Extract the (x, y) coordinate from the center of the cell holding the provided text.  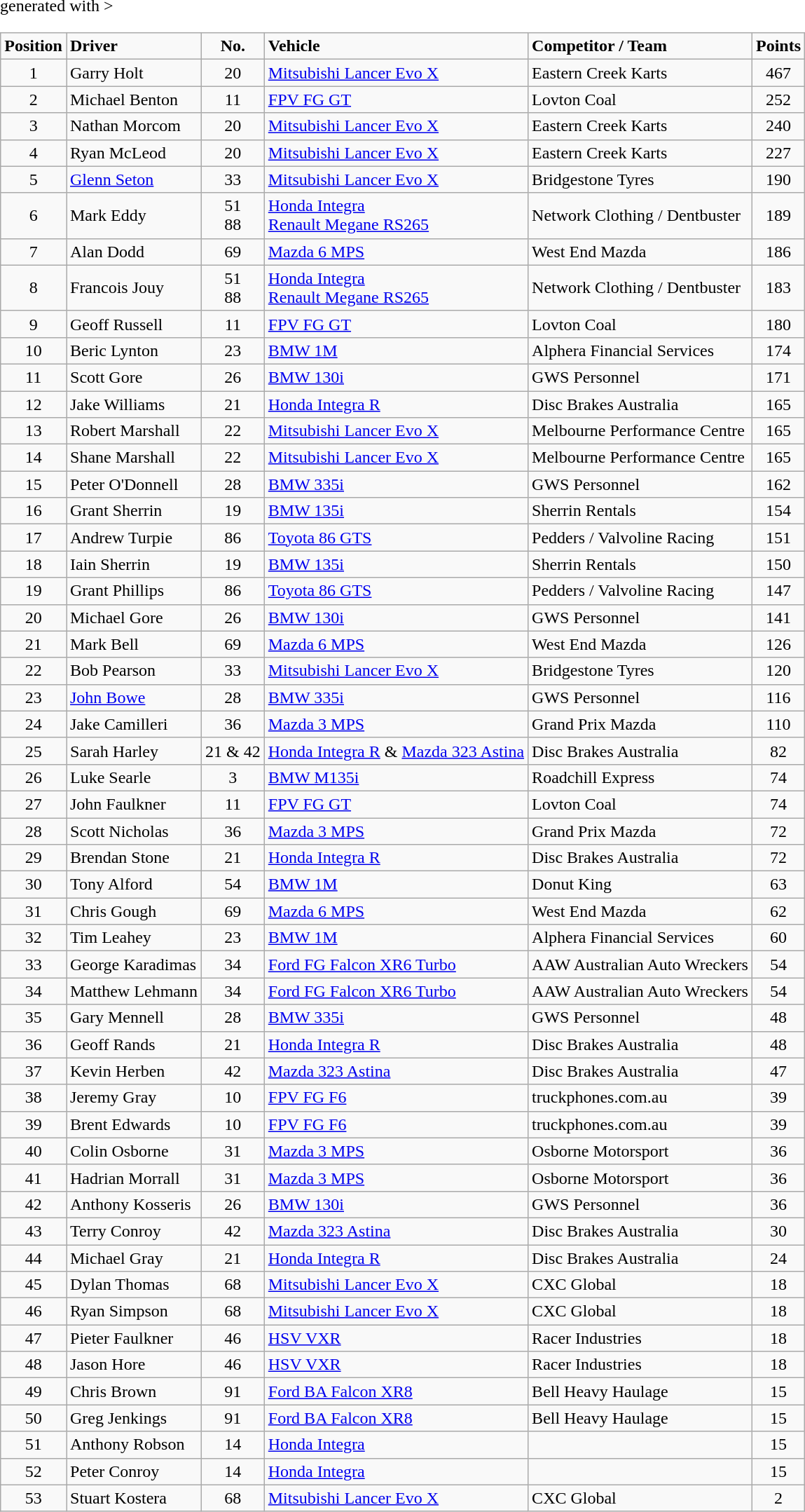
Robert Marshall (133, 431)
Bob Pearson (133, 671)
Brent Edwards (133, 1124)
Tim Leahey (133, 938)
George Karadimas (133, 965)
Chris Brown (133, 1391)
Anthony Robson (133, 1445)
Beric Lynton (133, 350)
38 (34, 1098)
16 (34, 511)
60 (778, 938)
240 (778, 126)
Position (34, 46)
467 (778, 73)
No. (233, 46)
Pieter Faulkner (133, 1338)
Garry Holt (133, 73)
126 (778, 644)
Jeremy Gray (133, 1098)
Michael Benton (133, 100)
Francois Jouy (133, 287)
Shane Marshall (133, 458)
Points (778, 46)
151 (778, 538)
82 (778, 751)
5 (34, 179)
252 (778, 100)
13 (34, 431)
49 (34, 1391)
40 (34, 1151)
174 (778, 350)
147 (778, 591)
Peter Conroy (133, 1471)
Honda Integra R & Mazda 323 Astina (396, 751)
29 (34, 858)
Kevin Herben (133, 1071)
Competitor / Team (640, 46)
50 (34, 1418)
17 (34, 538)
Michael Gray (133, 1258)
Greg Jenkings (133, 1418)
Nathan Morcom (133, 126)
63 (778, 885)
Ryan McLeod (133, 153)
Jason Hore (133, 1365)
37 (34, 1071)
189 (778, 216)
162 (778, 484)
Jake Camilleri (133, 724)
Andrew Turpie (133, 538)
186 (778, 252)
35 (34, 1018)
1 (34, 73)
Sarah Harley (133, 751)
25 (34, 751)
227 (778, 153)
Mark Eddy (133, 216)
141 (778, 618)
44 (34, 1258)
Luke Searle (133, 777)
Anthony Kosseris (133, 1204)
Grant Phillips (133, 591)
150 (778, 564)
Driver (133, 46)
45 (34, 1285)
Colin Osborne (133, 1151)
9 (34, 324)
62 (778, 911)
183 (778, 287)
52 (34, 1471)
Scott Gore (133, 377)
154 (778, 511)
12 (34, 404)
Vehicle (396, 46)
53 (34, 1498)
190 (778, 179)
Geoff Rands (133, 1044)
Ryan Simpson (133, 1312)
21 & 42 (233, 751)
171 (778, 377)
Iain Sherrin (133, 564)
Terry Conroy (133, 1231)
4 (34, 153)
Dylan Thomas (133, 1285)
John Faulkner (133, 804)
Stuart Kostera (133, 1498)
51 (34, 1445)
43 (34, 1231)
Mark Bell (133, 644)
Geoff Russell (133, 324)
Michael Gore (133, 618)
BMW M135i (396, 777)
Scott Nicholas (133, 831)
32 (34, 938)
Grant Sherrin (133, 511)
Jake Williams (133, 404)
Matthew Lehmann (133, 991)
Chris Gough (133, 911)
110 (778, 724)
6 (34, 216)
Glenn Seton (133, 179)
Gary Mennell (133, 1018)
Alan Dodd (133, 252)
Peter O'Donnell (133, 484)
Roadchill Express (640, 777)
41 (34, 1178)
8 (34, 287)
180 (778, 324)
John Bowe (133, 697)
120 (778, 671)
27 (34, 804)
Tony Alford (133, 885)
Hadrian Morrall (133, 1178)
Donut King (640, 885)
7 (34, 252)
116 (778, 697)
Brendan Stone (133, 858)
